Output the (x, y) coordinate of the center of the cell containing the given text.  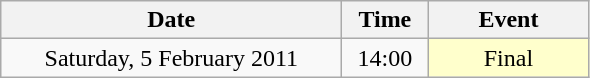
Final (508, 58)
Date (172, 20)
Event (508, 20)
Saturday, 5 February 2011 (172, 58)
14:00 (385, 58)
Time (385, 20)
